Capture the cell that displays the provided text and extract its (x, y) central coordinate. 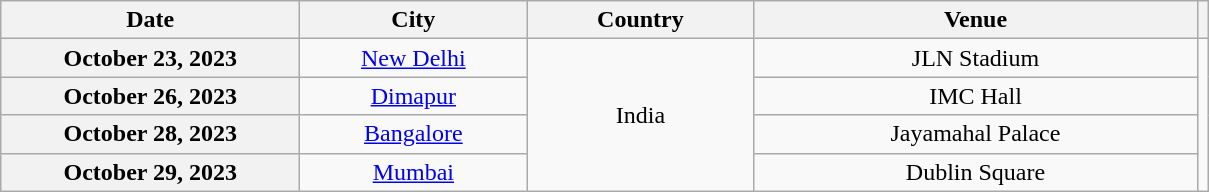
Venue (976, 20)
Bangalore (414, 134)
Dimapur (414, 96)
City (414, 20)
October 26, 2023 (150, 96)
Date (150, 20)
IMC Hall (976, 96)
JLN Stadium (976, 58)
October 29, 2023 (150, 172)
India (640, 115)
October 28, 2023 (150, 134)
Dublin Square (976, 172)
Mumbai (414, 172)
October 23, 2023 (150, 58)
Country (640, 20)
New Delhi (414, 58)
Jayamahal Palace (976, 134)
